Scan for the cell matching the given text and deliver its [X, Y] coordinate at center. 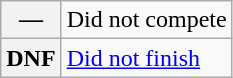
— [31, 20]
Did not compete [146, 20]
Did not finish [146, 58]
DNF [31, 58]
